Return the [x, y] coordinate for the center point of the cell that contains the specified text.  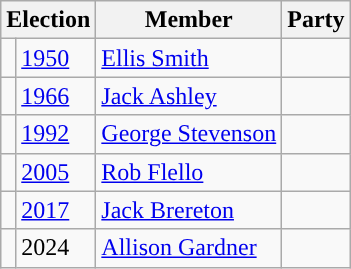
Rob Flello [189, 172]
2017 [56, 210]
1966 [56, 96]
1992 [56, 134]
1950 [56, 58]
Election [48, 20]
Party [316, 20]
2024 [56, 248]
Jack Brereton [189, 210]
2005 [56, 172]
Allison Gardner [189, 248]
Jack Ashley [189, 96]
George Stevenson [189, 134]
Member [189, 20]
Ellis Smith [189, 58]
